From the cell containing the given text, extract its center point as [x, y] coordinate. 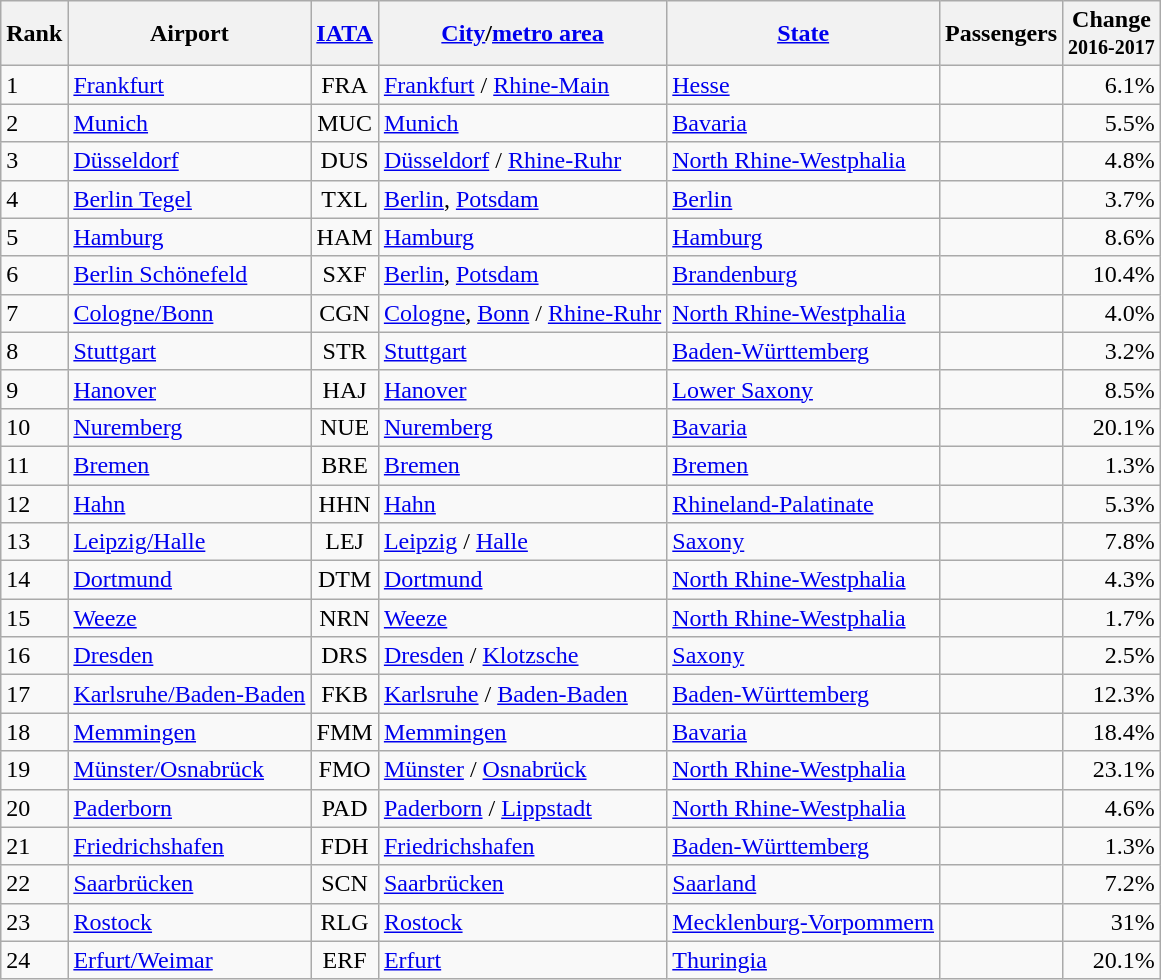
15 [34, 618]
14 [34, 580]
Cologne, Bonn / Rhine-Ruhr [522, 313]
8.5% [1112, 389]
Change2016-2017 [1112, 34]
22 [34, 884]
TXL [345, 199]
FRA [345, 85]
FKB [345, 694]
13 [34, 542]
Karlsruhe/Baden-Baden [190, 694]
Hesse [804, 85]
Paderborn / Lippstadt [522, 808]
Paderborn [190, 808]
23 [34, 922]
5 [34, 237]
7.2% [1112, 884]
4 [34, 199]
IATA [345, 34]
4.3% [1112, 580]
21 [34, 846]
Münster / Osnabrück [522, 770]
City/metro area [522, 34]
2 [34, 123]
4.0% [1112, 313]
Leipzig/Halle [190, 542]
Thuringia [804, 960]
Dresden [190, 656]
19 [34, 770]
24 [34, 960]
HAJ [345, 389]
Saarland [804, 884]
Lower Saxony [804, 389]
8.6% [1112, 237]
5.3% [1112, 503]
SCN [345, 884]
10 [34, 427]
Düsseldorf [190, 161]
31% [1112, 922]
Rank [34, 34]
7.8% [1112, 542]
18.4% [1112, 732]
3.2% [1112, 351]
CGN [345, 313]
1 [34, 85]
FMM [345, 732]
PAD [345, 808]
Passengers [1002, 34]
Cologne/Bonn [190, 313]
LEJ [345, 542]
11 [34, 465]
Leipzig / Halle [522, 542]
Dresden / Klotzsche [522, 656]
Karlsruhe / Baden-Baden [522, 694]
3.7% [1112, 199]
NRN [345, 618]
4.8% [1112, 161]
23.1% [1112, 770]
MUC [345, 123]
Münster/Osnabrück [190, 770]
NUE [345, 427]
3 [34, 161]
Berlin Tegel [190, 199]
4.6% [1112, 808]
State [804, 34]
7 [34, 313]
DRS [345, 656]
DTM [345, 580]
HAM [345, 237]
6 [34, 275]
Frankfurt / Rhine-Main [522, 85]
Frankfurt [190, 85]
12.3% [1112, 694]
Erfurt [522, 960]
FMO [345, 770]
20 [34, 808]
FDH [345, 846]
5.5% [1112, 123]
Rhineland-Palatinate [804, 503]
HHN [345, 503]
Mecklenburg-Vorpommern [804, 922]
9 [34, 389]
ERF [345, 960]
Erfurt/Weimar [190, 960]
12 [34, 503]
8 [34, 351]
2.5% [1112, 656]
Berlin [804, 199]
STR [345, 351]
18 [34, 732]
17 [34, 694]
1.7% [1112, 618]
Airport [190, 34]
Berlin Schönefeld [190, 275]
Düsseldorf / Rhine-Ruhr [522, 161]
16 [34, 656]
RLG [345, 922]
BRE [345, 465]
10.4% [1112, 275]
Brandenburg [804, 275]
6.1% [1112, 85]
SXF [345, 275]
DUS [345, 161]
